Detect which cell encompasses the target text, then output its [X, Y] center coordinate. 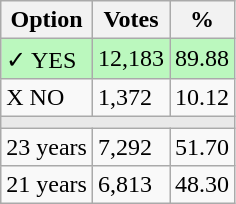
51.70 [202, 147]
7,292 [130, 147]
✓ YES [47, 59]
89.88 [202, 59]
1,372 [130, 97]
48.30 [202, 185]
Option [47, 20]
6,813 [130, 185]
10.12 [202, 97]
Votes [130, 20]
X NO [47, 97]
21 years [47, 185]
12,183 [130, 59]
23 years [47, 147]
% [202, 20]
